Provide the [X, Y] coordinate of the cell's center where the given text is located.  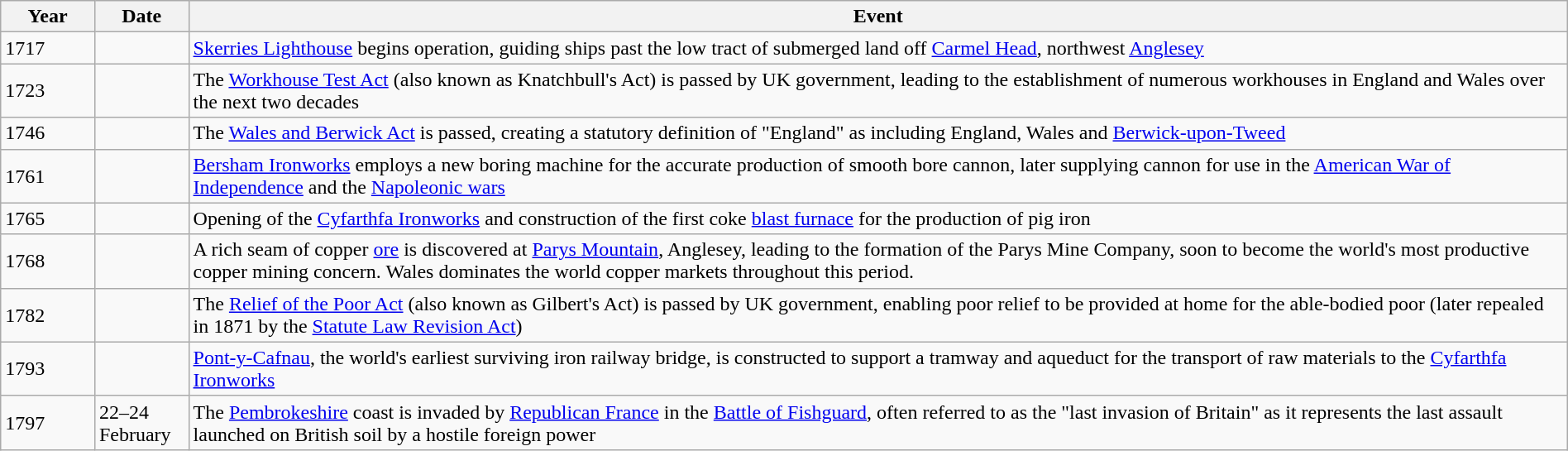
Event [878, 17]
22–24 February [141, 422]
Skerries Lighthouse begins operation, guiding ships past the low tract of submerged land off Carmel Head, northwest Anglesey [878, 48]
Opening of the Cyfarthfa Ironworks and construction of the first coke blast furnace for the production of pig iron [878, 218]
1797 [48, 422]
Year [48, 17]
1782 [48, 314]
1746 [48, 133]
The Wales and Berwick Act is passed, creating a statutory definition of "England" as including England, Wales and Berwick-upon-Tweed [878, 133]
1765 [48, 218]
1768 [48, 261]
1761 [48, 175]
1717 [48, 48]
Date [141, 17]
1793 [48, 369]
1723 [48, 91]
